For the text-containing cell, return its midpoint in [x, y] coordinate format. 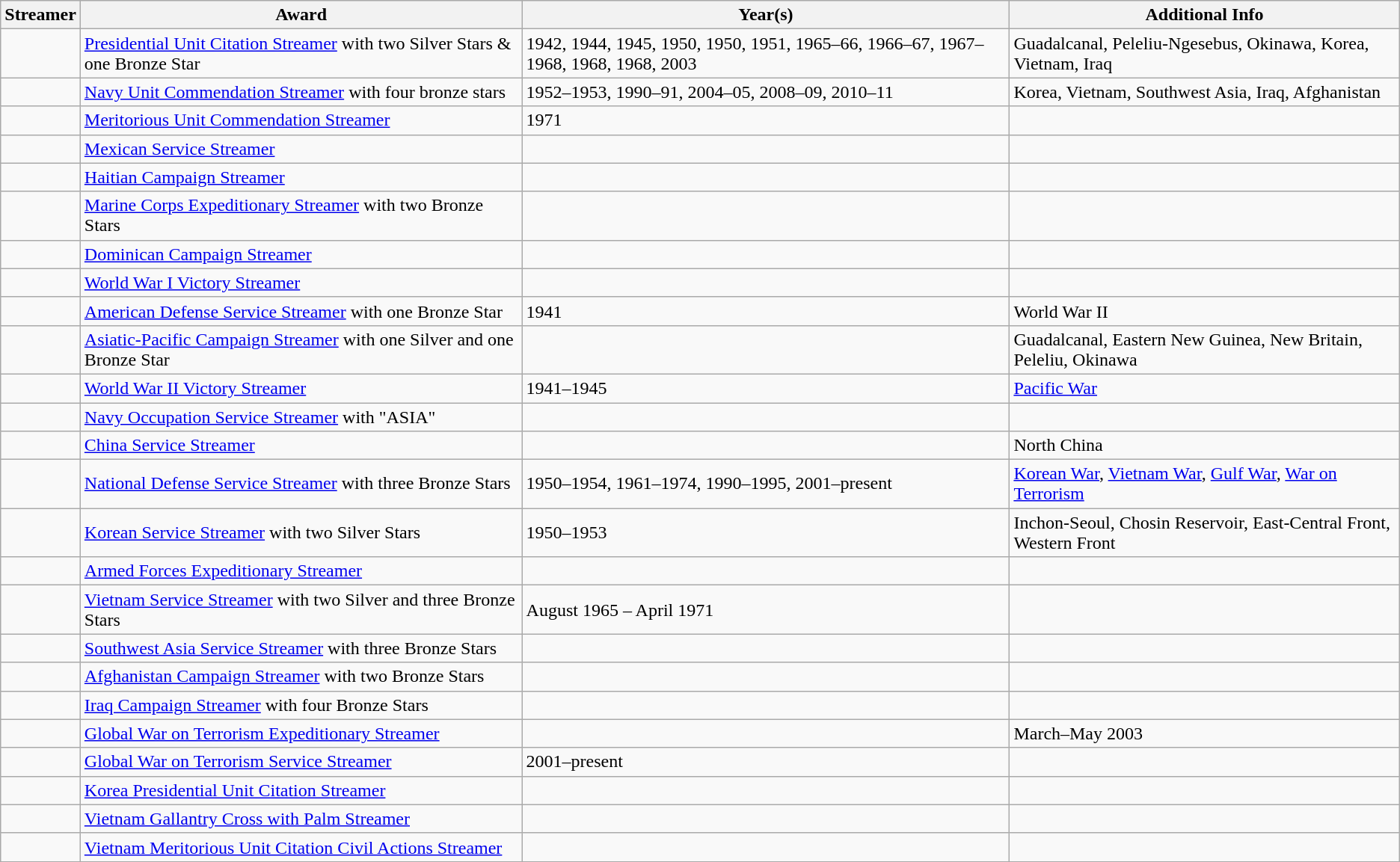
2001–present [766, 762]
1950–1954, 1961–1974, 1990–1995, 2001–present [766, 484]
1971 [766, 120]
Vietnam Service Streamer with two Silver and three Bronze Stars [301, 610]
Marine Corps Expeditionary Streamer with two Bronze Stars [301, 215]
Pacific War [1204, 388]
Haitian Campaign Streamer [301, 177]
National Defense Service Streamer with three Bronze Stars [301, 484]
Inchon-Seoul, Chosin Reservoir, East-Central Front, Western Front [1204, 532]
Streamer [40, 15]
Armed Forces Expeditionary Streamer [301, 571]
1950–1953 [766, 532]
1952–1953, 1990–91, 2004–05, 2008–09, 2010–11 [766, 92]
Afghanistan Campaign Streamer with two Bronze Stars [301, 677]
Korea Presidential Unit Citation Streamer [301, 790]
1942, 1944, 1945, 1950, 1950, 1951, 1965–66, 1966–67, 1967–1968, 1968, 1968, 2003 [766, 54]
Award [301, 15]
Global War on Terrorism Expeditionary Streamer [301, 733]
Year(s) [766, 15]
Navy Unit Commendation Streamer with four bronze stars [301, 92]
Asiatic-Pacific Campaign Streamer with one Silver and one Bronze Star [301, 350]
Global War on Terrorism Service Streamer [301, 762]
Southwest Asia Service Streamer with three Bronze Stars [301, 648]
March–May 2003 [1204, 733]
1941–1945 [766, 388]
August 1965 – April 1971 [766, 610]
Korean War, Vietnam War, Gulf War, War on Terrorism [1204, 484]
China Service Streamer [301, 446]
American Defense Service Streamer with one Bronze Star [301, 311]
Vietnam Gallantry Cross with Palm Streamer [301, 819]
Mexican Service Streamer [301, 149]
Guadalcanal, Peleliu-Ngesebus, Okinawa, Korea, Vietnam, Iraq [1204, 54]
Meritorious Unit Commendation Streamer [301, 120]
Navy Occupation Service Streamer with "ASIA" [301, 416]
Iraq Campaign Streamer with four Bronze Stars [301, 705]
Dominican Campaign Streamer [301, 254]
Korean Service Streamer with two Silver Stars [301, 532]
Presidential Unit Citation Streamer with two Silver Stars & one Bronze Star [301, 54]
World War I Victory Streamer [301, 283]
Guadalcanal, Eastern New Guinea, New Britain, Peleliu, Okinawa [1204, 350]
World War II [1204, 311]
Additional Info [1204, 15]
Vietnam Meritorious Unit Citation Civil Actions Streamer [301, 847]
1941 [766, 311]
North China [1204, 446]
Korea, Vietnam, Southwest Asia, Iraq, Afghanistan [1204, 92]
World War II Victory Streamer [301, 388]
